Provide the (X, Y) coordinate of the cell's center where the given text is located.  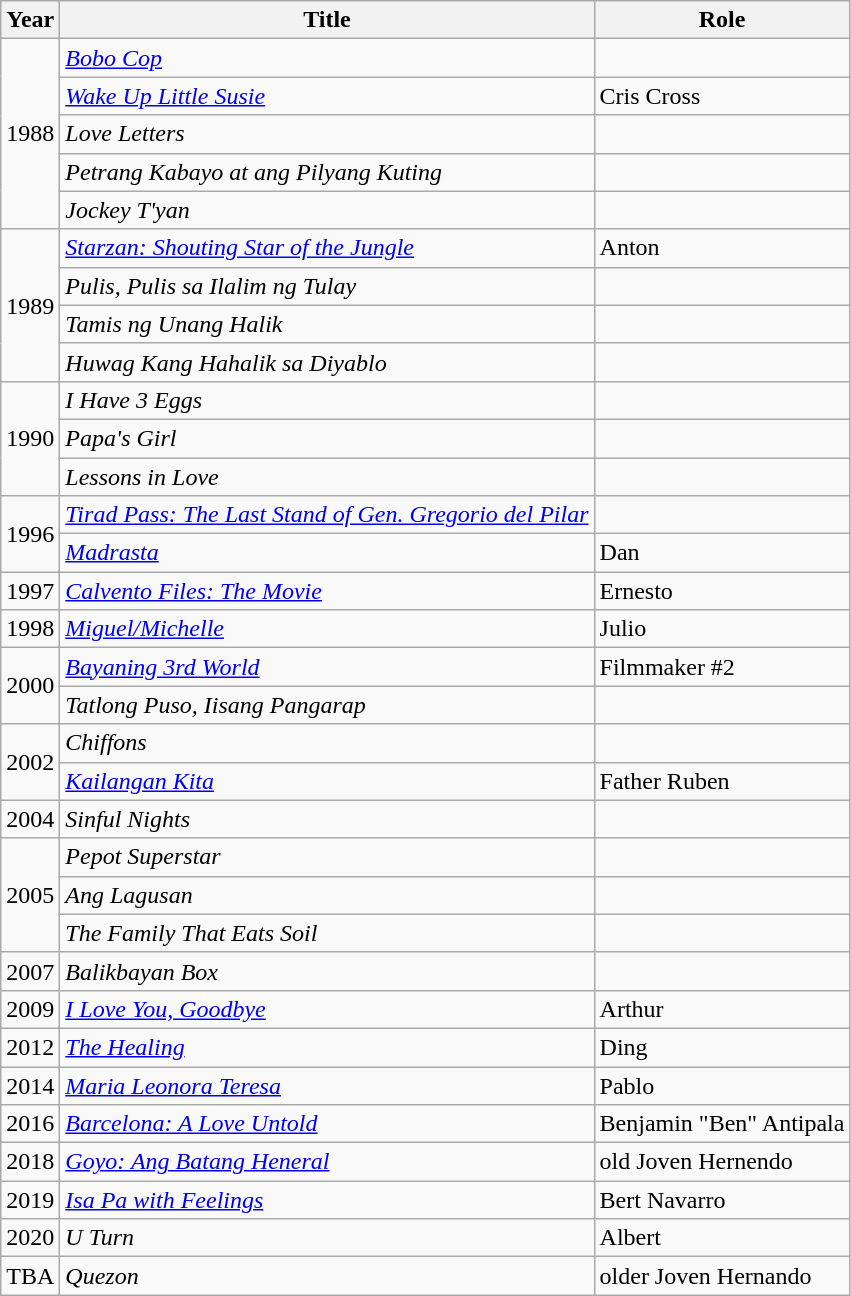
Julio (722, 629)
TBA (30, 1276)
Bobo Cop (327, 58)
Anton (722, 248)
Pablo (722, 1085)
1996 (30, 534)
Starzan: Shouting Star of the Jungle (327, 248)
Goyo: Ang Batang Heneral (327, 1162)
Lessons in Love (327, 477)
The Family That Eats Soil (327, 933)
Tamis ng Unang Halik (327, 324)
Bert Navarro (722, 1200)
2018 (30, 1162)
Ernesto (722, 591)
I Love You, Goodbye (327, 1009)
Father Ruben (722, 781)
2019 (30, 1200)
2020 (30, 1238)
2014 (30, 1085)
Balikbayan Box (327, 971)
2002 (30, 762)
Ding (722, 1047)
Calvento Files: The Movie (327, 591)
Bayaning 3rd World (327, 667)
Ang Lagusan (327, 895)
Huwag Kang Hahalik sa Diyablo (327, 362)
Pulis, Pulis sa Ilalim ng Tulay (327, 286)
1998 (30, 629)
Cris Cross (722, 96)
2012 (30, 1047)
1989 (30, 305)
1997 (30, 591)
2007 (30, 971)
old Joven Hernendo (722, 1162)
Benjamin "Ben" Antipala (722, 1124)
Tirad Pass: The Last Stand of Gen. Gregorio del Pilar (327, 515)
2004 (30, 819)
1988 (30, 134)
Albert (722, 1238)
Dan (722, 553)
Arthur (722, 1009)
2009 (30, 1009)
Sinful Nights (327, 819)
Year (30, 20)
Madrasta (327, 553)
I Have 3 Eggs (327, 400)
2016 (30, 1124)
2000 (30, 686)
Miguel/Michelle (327, 629)
Isa Pa with Feelings (327, 1200)
Papa's Girl (327, 438)
Filmmaker #2 (722, 667)
Title (327, 20)
U Turn (327, 1238)
2005 (30, 895)
Barcelona: A Love Untold (327, 1124)
older Joven Hernando (722, 1276)
Role (722, 20)
1990 (30, 438)
Maria Leonora Teresa (327, 1085)
Pepot Superstar (327, 857)
Tatlong Puso, Iisang Pangarap (327, 705)
Wake Up Little Susie (327, 96)
Quezon (327, 1276)
Chiffons (327, 743)
The Healing (327, 1047)
Love Letters (327, 134)
Kailangan Kita (327, 781)
Petrang Kabayo at ang Pilyang Kuting (327, 172)
Jockey T'yan (327, 210)
